Return [X, Y] of the center of cell containing provided text 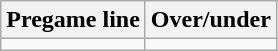
Over/under [210, 20]
Pregame line [74, 20]
